Provide the [x, y] coordinate of the cell's center where the given text is located.  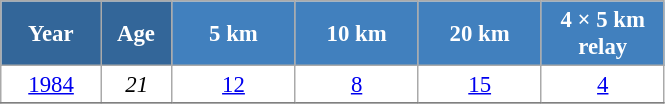
4 × 5 km relay [602, 34]
12 [234, 85]
Age [136, 34]
1984 [52, 85]
20 km [480, 34]
15 [480, 85]
5 km [234, 34]
21 [136, 85]
8 [356, 85]
10 km [356, 34]
Year [52, 34]
4 [602, 85]
